Output the [x, y] coordinate of the center of the cell containing the given text.  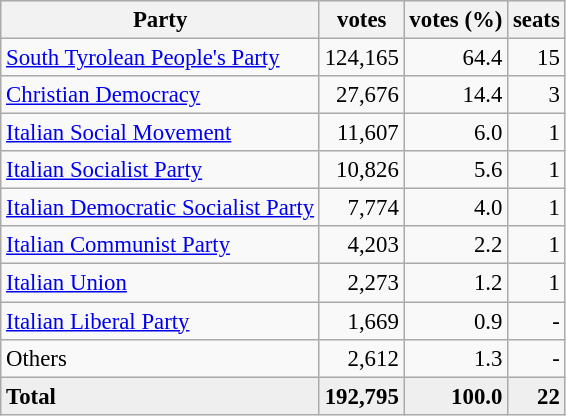
Total [160, 396]
4.0 [456, 208]
7,774 [362, 208]
11,607 [362, 133]
1.3 [456, 358]
2,612 [362, 358]
0.9 [456, 321]
27,676 [362, 95]
votes (%) [456, 20]
6.0 [456, 133]
4,203 [362, 245]
Christian Democracy [160, 95]
10,826 [362, 170]
192,795 [362, 396]
Party [160, 20]
South Tyrolean People's Party [160, 58]
Italian Socialist Party [160, 170]
100.0 [456, 396]
votes [362, 20]
2.2 [456, 245]
3 [536, 95]
Italian Communist Party [160, 245]
15 [536, 58]
seats [536, 20]
1.2 [456, 283]
22 [536, 396]
Italian Democratic Socialist Party [160, 208]
5.6 [456, 170]
Italian Social Movement [160, 133]
1,669 [362, 321]
124,165 [362, 58]
2,273 [362, 283]
Italian Liberal Party [160, 321]
Others [160, 358]
64.4 [456, 58]
Italian Union [160, 283]
14.4 [456, 95]
